Determine the [x, y] coordinate at the center of the cell enclosing the given text.  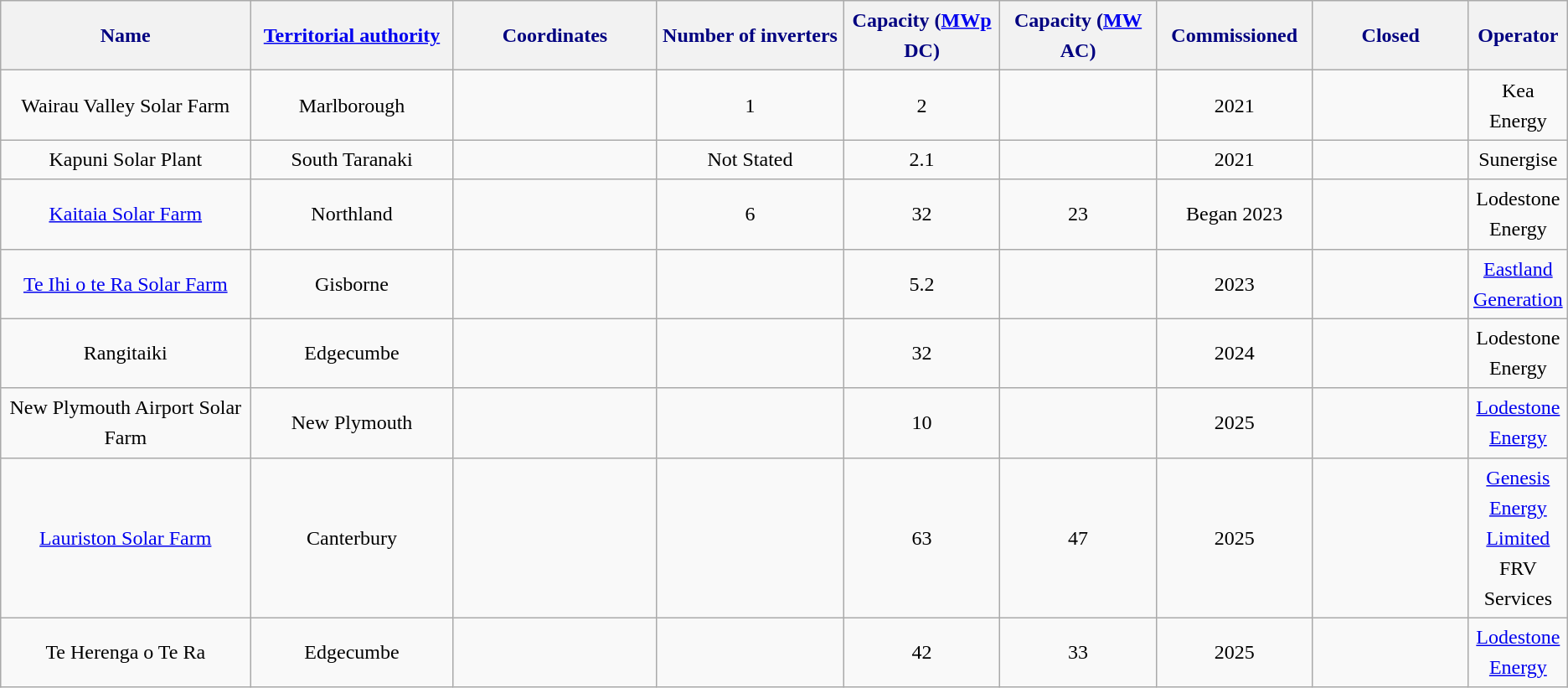
Te Ihi o te Ra Solar Farm [126, 283]
1 [750, 106]
63 [921, 538]
Wairau Valley Solar Farm [126, 106]
Operator [1518, 35]
Kaitaia Solar Farm [126, 215]
Northland [352, 215]
Commissioned [1235, 35]
Eastland Generation [1518, 283]
2023 [1235, 283]
33 [1078, 652]
South Taranaki [352, 159]
6 [750, 215]
Name [126, 35]
Capacity (MW AC) [1078, 35]
Gisborne [352, 283]
2 [921, 106]
23 [1078, 215]
Closed [1390, 35]
Number of inverters [750, 35]
Sunergise [1518, 159]
Rangitaiki [126, 354]
47 [1078, 538]
Canterbury [352, 538]
New Plymouth [352, 422]
Te Herenga o Te Ra [126, 652]
42 [921, 652]
5.2 [921, 283]
Territorial authority [352, 35]
Marlborough [352, 106]
Capacity (MWp DC) [921, 35]
10 [921, 422]
2024 [1235, 354]
Not Stated [750, 159]
Kapuni Solar Plant [126, 159]
New Plymouth Airport Solar Farm [126, 422]
Lauriston Solar Farm [126, 538]
2.1 [921, 159]
Began 2023 [1235, 215]
Coordinates [554, 35]
Kea Energy [1518, 106]
Genesis Energy LimitedFRV Services [1518, 538]
